Return [x, y] of the center of cell containing provided text 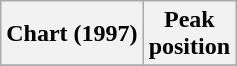
Peakposition [189, 34]
Chart (1997) [72, 34]
